Search for the cell housing the specified text and yield its (x, y) center coordinate. 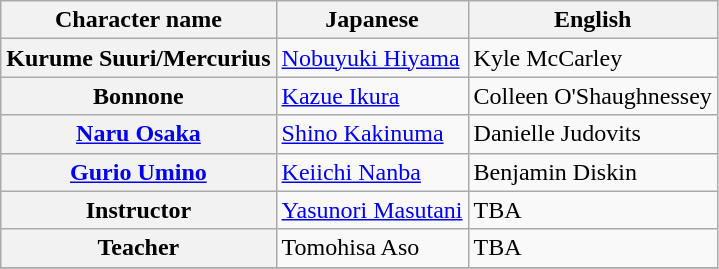
Keiichi Nanba (372, 172)
Instructor (138, 210)
Benjamin Diskin (592, 172)
Teacher (138, 248)
Kyle McCarley (592, 58)
Shino Kakinuma (372, 134)
Naru Osaka (138, 134)
Kazue Ikura (372, 96)
Japanese (372, 20)
Bonnone (138, 96)
Tomohisa Aso (372, 248)
Gurio Umino (138, 172)
Colleen O'Shaughnessey (592, 96)
Yasunori Masutani (372, 210)
Nobuyuki Hiyama (372, 58)
Kurume Suuri/Mercurius (138, 58)
English (592, 20)
Character name (138, 20)
Danielle Judovits (592, 134)
